Output the [x, y] coordinate of the center of the cell containing the given text.  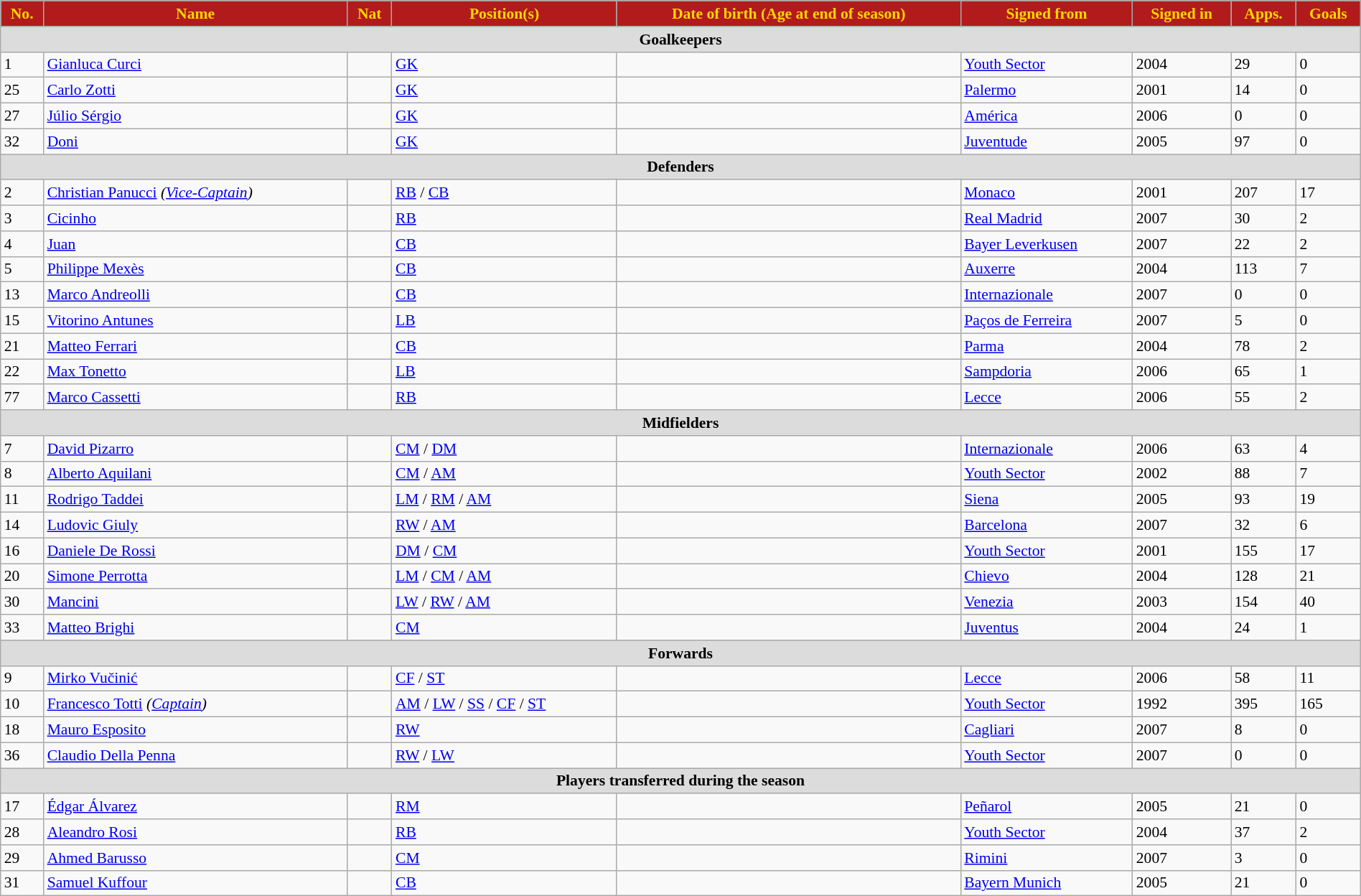
55 [1263, 398]
Monaco [1047, 193]
Real Madrid [1047, 218]
Matteo Ferrari [195, 346]
25 [22, 90]
Venezia [1047, 602]
Barcelona [1047, 526]
AM / LW / SS / CF / ST [504, 704]
Mancini [195, 602]
RW / AM [504, 526]
Júlio Sérgio [195, 116]
LW / RW / AM [504, 602]
Signed in [1182, 14]
Alberto Aquilani [195, 474]
36 [22, 755]
Players transferred during the season [680, 781]
LM / CM / AM [504, 577]
Philippe Mexès [195, 269]
David Pizarro [195, 449]
97 [1263, 141]
88 [1263, 474]
13 [22, 295]
RB / CB [504, 193]
1992 [1182, 704]
Defenders [680, 167]
Juan [195, 244]
10 [22, 704]
Marco Andreolli [195, 295]
2003 [1182, 602]
Daniele De Rossi [195, 551]
DM / CM [504, 551]
Bayer Leverkusen [1047, 244]
20 [22, 577]
18 [22, 730]
Simone Perrotta [195, 577]
América [1047, 116]
Marco Cassetti [195, 398]
2002 [1182, 474]
37 [1263, 832]
Aleandro Rosi [195, 832]
78 [1263, 346]
Palermo [1047, 90]
113 [1263, 269]
RM [504, 807]
24 [1263, 627]
Ludovic Giuly [195, 526]
Juventude [1047, 141]
19 [1328, 500]
Mirko Vučinić [195, 678]
Francesco Totti (Captain) [195, 704]
LM / RM / AM [504, 500]
Peñarol [1047, 807]
Bayern Munich [1047, 883]
Apps. [1263, 14]
27 [22, 116]
58 [1263, 678]
65 [1263, 372]
16 [22, 551]
9 [22, 678]
Rimini [1047, 858]
Ahmed Barusso [195, 858]
CM / DM [504, 449]
Doni [195, 141]
154 [1263, 602]
Chievo [1047, 577]
RW [504, 730]
Vitorino Antunes [195, 321]
28 [22, 832]
Christian Panucci (Vice-Captain) [195, 193]
155 [1263, 551]
Cagliari [1047, 730]
Carlo Zotti [195, 90]
15 [22, 321]
Auxerre [1047, 269]
33 [22, 627]
Signed from [1047, 14]
Paços de Ferreira [1047, 321]
Édgar Álvarez [195, 807]
No. [22, 14]
Sampdoria [1047, 372]
Position(s) [504, 14]
Juventus [1047, 627]
Date of birth (Age at end of season) [788, 14]
6 [1328, 526]
Name [195, 14]
Goals [1328, 14]
Rodrigo Taddei [195, 500]
Matteo Brighi [195, 627]
165 [1328, 704]
Max Tonetto [195, 372]
Mauro Esposito [195, 730]
31 [22, 883]
CM / AM [504, 474]
Gianluca Curci [195, 65]
Samuel Kuffour [195, 883]
63 [1263, 449]
Claudio Della Penna [195, 755]
Parma [1047, 346]
CF / ST [504, 678]
207 [1263, 193]
93 [1263, 500]
Midfielders [680, 423]
Siena [1047, 500]
Cicinho [195, 218]
Goalkeepers [680, 39]
395 [1263, 704]
40 [1328, 602]
Nat [370, 14]
77 [22, 398]
128 [1263, 577]
RW / LW [504, 755]
Forwards [680, 653]
